Determine the (X, Y) coordinate at the center of the cell enclosing the given text.  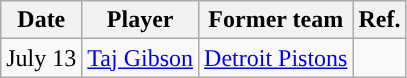
Detroit Pistons (276, 58)
Player (140, 20)
July 13 (42, 58)
Date (42, 20)
Former team (276, 20)
Ref. (380, 20)
Taj Gibson (140, 58)
